Provide the (x, y) coordinate of the cell's center where the given text is located.  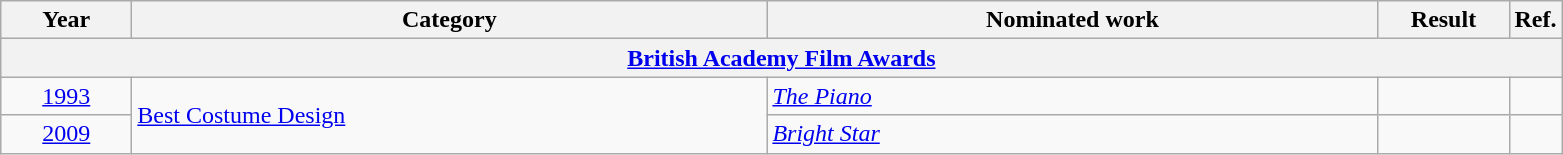
Category (450, 20)
Result (1444, 20)
Bright Star (1072, 134)
Best Costume Design (450, 115)
The Piano (1072, 96)
Year (66, 20)
2009 (66, 134)
1993 (66, 96)
British Academy Film Awards (782, 58)
Nominated work (1072, 20)
Ref. (1536, 20)
